Scan for the cell matching the given text and deliver its (x, y) coordinate at center. 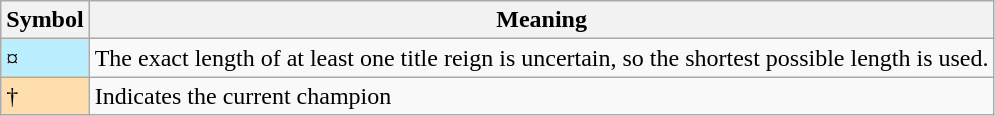
† (45, 96)
Meaning (542, 20)
The exact length of at least one title reign is uncertain, so the shortest possible length is used. (542, 58)
¤ (45, 58)
Indicates the current champion (542, 96)
Symbol (45, 20)
